Return (X, Y) of the center of cell containing provided text 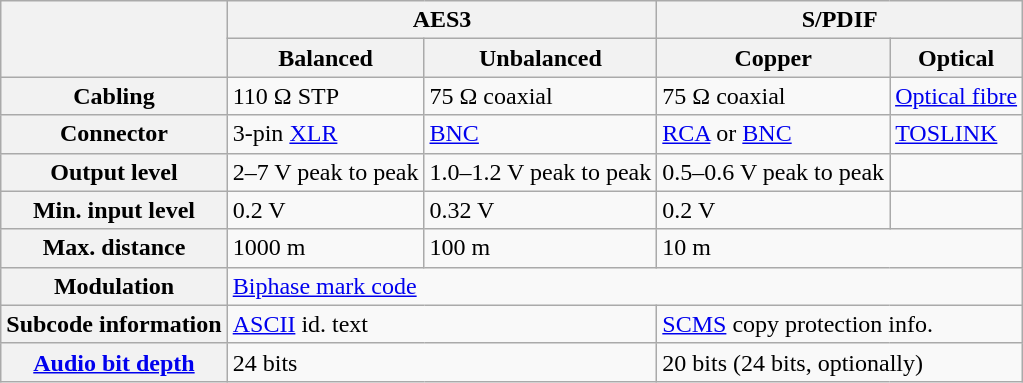
1000 m (326, 248)
Modulation (114, 286)
Biphase mark code (624, 286)
0.5–0.6 V peak to peak (774, 172)
TOSLINK (956, 134)
Unbalanced (540, 58)
Balanced (326, 58)
10 m (840, 248)
S/PDIF (840, 20)
RCA or BNC (774, 134)
20 bits (24 bits, optionally) (840, 362)
Optical fibre (956, 96)
Copper (774, 58)
1.0–1.2 V peak to peak (540, 172)
ASCII id. text (442, 324)
Subcode information (114, 324)
Output level (114, 172)
BNC (540, 134)
Max. distance (114, 248)
SCMS copy protection info. (840, 324)
2–7 V peak to peak (326, 172)
Audio bit depth (114, 362)
100 m (540, 248)
Cabling (114, 96)
0.32 V (540, 210)
Min. input level (114, 210)
Connector (114, 134)
AES3 (442, 20)
24 bits (442, 362)
Optical (956, 58)
3-pin XLR (326, 134)
110 Ω STP (326, 96)
